Find where the given text appears and provide that cell's center as (X, Y) coordinate. 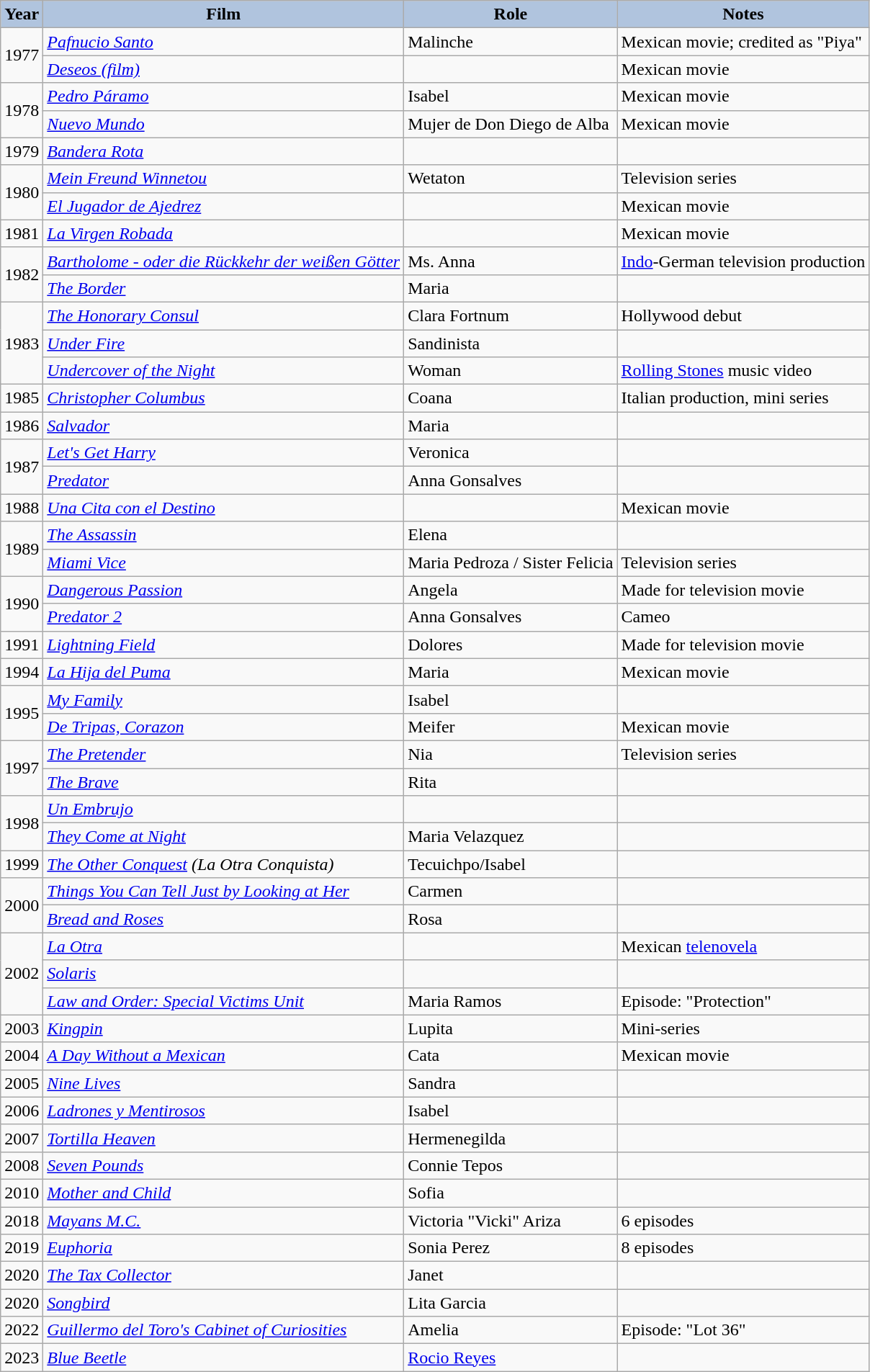
The Border (223, 288)
Indo-German television production (743, 261)
Deseos (film) (223, 69)
Mujer de Don Diego de Alba (511, 124)
8 episodes (743, 1248)
Victoria "Vicki" Ariza (511, 1221)
1981 (22, 233)
De Tripas, Corazon (223, 727)
Sofia (511, 1193)
1982 (22, 274)
Wetaton (511, 179)
2018 (22, 1221)
1988 (22, 508)
Solaris (223, 974)
Hermenegilda (511, 1138)
Pedro Páramo (223, 97)
Woman (511, 371)
Bartholome - oder die Rückkehr der weißen Götter (223, 261)
Veronica (511, 453)
1995 (22, 713)
2023 (22, 1358)
Hollywood debut (743, 315)
Episode: "Lot 36" (743, 1330)
The Pretender (223, 754)
Angela (511, 590)
Miami Vice (223, 562)
1987 (22, 467)
Amelia (511, 1330)
1997 (22, 768)
1990 (22, 604)
Elena (511, 535)
Tortilla Heaven (223, 1138)
1989 (22, 549)
They Come at Night (223, 837)
1994 (22, 672)
6 episodes (743, 1221)
Rolling Stones music video (743, 371)
1977 (22, 55)
Role (511, 14)
2007 (22, 1138)
2019 (22, 1248)
Rosa (511, 919)
Tecuichpo/Isabel (511, 864)
Mother and Child (223, 1193)
Songbird (223, 1303)
Italian production, mini series (743, 398)
El Jugador de Ajedrez (223, 206)
Maria Velazquez (511, 837)
Sonia Perez (511, 1248)
Mexican movie; credited as "Piya" (743, 42)
Lupita (511, 1028)
Lita Garcia (511, 1303)
My Family (223, 699)
2008 (22, 1165)
Meifer (511, 727)
1999 (22, 864)
2022 (22, 1330)
Salvador (223, 426)
Maria Ramos (511, 1001)
Malinche (511, 42)
Sandinista (511, 344)
Predator (223, 480)
Undercover of the Night (223, 371)
2003 (22, 1028)
1979 (22, 151)
Mein Freund Winnetou (223, 179)
Maria Pedroza / Sister Felicia (511, 562)
Notes (743, 14)
Kingpin (223, 1028)
Mexican telenovela (743, 946)
The Assassin (223, 535)
1978 (22, 110)
Under Fire (223, 344)
Janet (511, 1275)
Nine Lives (223, 1083)
2000 (22, 905)
Pafnucio Santo (223, 42)
Episode: "Protection" (743, 1001)
Dangerous Passion (223, 590)
Clara Fortnum (511, 315)
La Otra (223, 946)
Bread and Roses (223, 919)
Ms. Anna (511, 261)
Connie Tepos (511, 1165)
The Brave (223, 781)
1983 (22, 343)
A Day Without a Mexican (223, 1056)
1998 (22, 823)
2005 (22, 1083)
Coana (511, 398)
1991 (22, 645)
Una Cita con el Destino (223, 508)
La Hija del Puma (223, 672)
Rita (511, 781)
Blue Beetle (223, 1358)
1986 (22, 426)
Cameo (743, 617)
Rocio Reyes (511, 1358)
Mini-series (743, 1028)
Year (22, 14)
Law and Order: Special Victims Unit (223, 1001)
Sandra (511, 1083)
Nuevo Mundo (223, 124)
1985 (22, 398)
Mayans M.C. (223, 1221)
Things You Can Tell Just by Looking at Her (223, 892)
Dolores (511, 645)
2004 (22, 1056)
La Virgen Robada (223, 233)
Ladrones y Mentirosos (223, 1111)
Carmen (511, 892)
Euphoria (223, 1248)
1980 (22, 192)
2010 (22, 1193)
The Other Conquest (La Otra Conquista) (223, 864)
Predator 2 (223, 617)
Nia (511, 754)
The Honorary Consul (223, 315)
Guillermo del Toro's Cabinet of Curiosities (223, 1330)
Christopher Columbus (223, 398)
Film (223, 14)
Un Embrujo (223, 810)
Bandera Rota (223, 151)
2006 (22, 1111)
Lightning Field (223, 645)
Seven Pounds (223, 1165)
The Tax Collector (223, 1275)
2002 (22, 974)
Let's Get Harry (223, 453)
Cata (511, 1056)
